Locate the cell with the specified text and output its (X, Y) center coordinate. 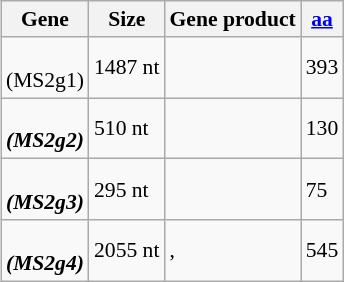
, (232, 250)
aa (322, 19)
510 nt (126, 128)
545 (322, 250)
Gene product (232, 19)
(MS2g1) (45, 66)
75 (322, 190)
393 (322, 66)
(MS2g4) (45, 250)
(MS2g3) (45, 190)
(MS2g2) (45, 128)
2055 nt (126, 250)
295 nt (126, 190)
1487 nt (126, 66)
130 (322, 128)
Gene (45, 19)
Size (126, 19)
